For the text-containing cell, return its midpoint in [x, y] coordinate format. 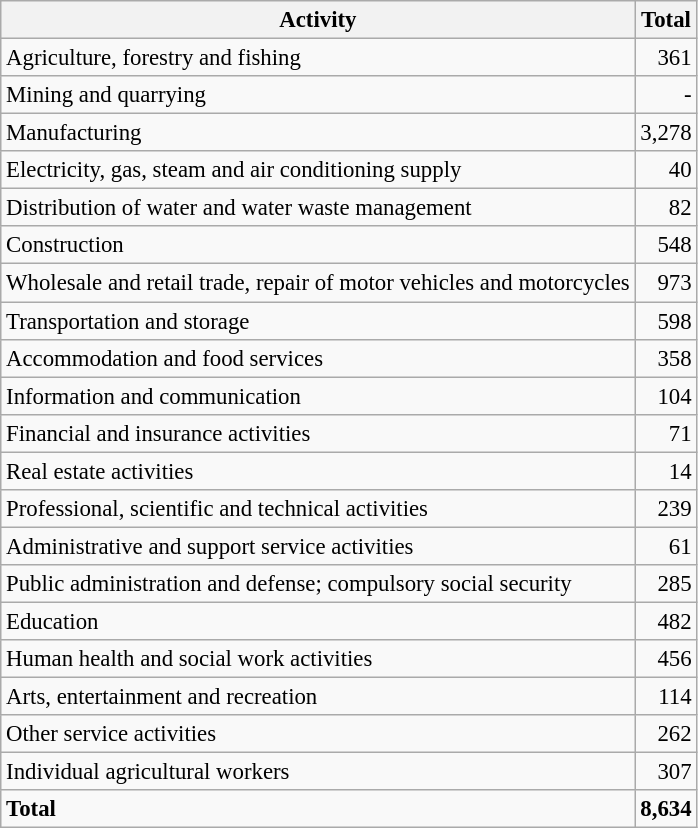
456 [666, 659]
Accommodation and food services [318, 358]
8,634 [666, 809]
Individual agricultural workers [318, 772]
82 [666, 208]
104 [666, 396]
Education [318, 621]
Administrative and support service activities [318, 546]
Other service activities [318, 734]
285 [666, 584]
14 [666, 471]
548 [666, 245]
Human health and social work activities [318, 659]
482 [666, 621]
598 [666, 321]
Manufacturing [318, 133]
239 [666, 509]
Construction [318, 245]
973 [666, 283]
114 [666, 697]
Mining and quarrying [318, 95]
Agriculture, forestry and fishing [318, 58]
Transportation and storage [318, 321]
Activity [318, 20]
Distribution of water and water waste management [318, 208]
Electricity, gas, steam and air conditioning supply [318, 170]
71 [666, 433]
40 [666, 170]
262 [666, 734]
361 [666, 58]
Information and communication [318, 396]
Public administration and defense; compulsory social security [318, 584]
3,278 [666, 133]
61 [666, 546]
Real estate activities [318, 471]
Professional, scientific and technical activities [318, 509]
Wholesale and retail trade, repair of motor vehicles and motorcycles [318, 283]
- [666, 95]
Financial and insurance activities [318, 433]
307 [666, 772]
358 [666, 358]
Arts, entertainment and recreation [318, 697]
